Scan for the cell matching the given text and deliver its (x, y) coordinate at center. 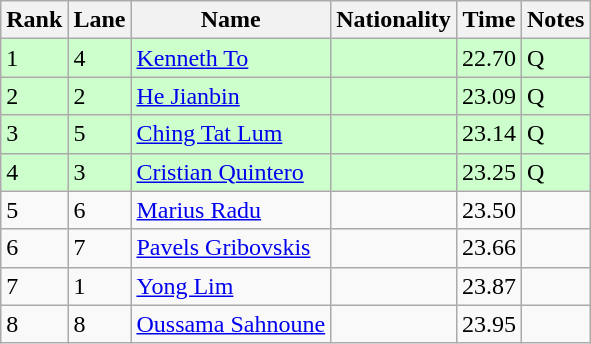
Pavels Gribovskis (231, 248)
Notes (555, 20)
He Jianbin (231, 96)
Oussama Sahnoune (231, 324)
Time (488, 20)
23.50 (488, 210)
23.09 (488, 96)
Kenneth To (231, 58)
23.87 (488, 286)
Name (231, 20)
22.70 (488, 58)
23.66 (488, 248)
23.14 (488, 134)
23.25 (488, 172)
Rank (34, 20)
Ching Tat Lum (231, 134)
Nationality (394, 20)
23.95 (488, 324)
Cristian Quintero (231, 172)
Yong Lim (231, 286)
Marius Radu (231, 210)
Lane (100, 20)
